Detect which cell encompasses the target text, then output its [X, Y] center coordinate. 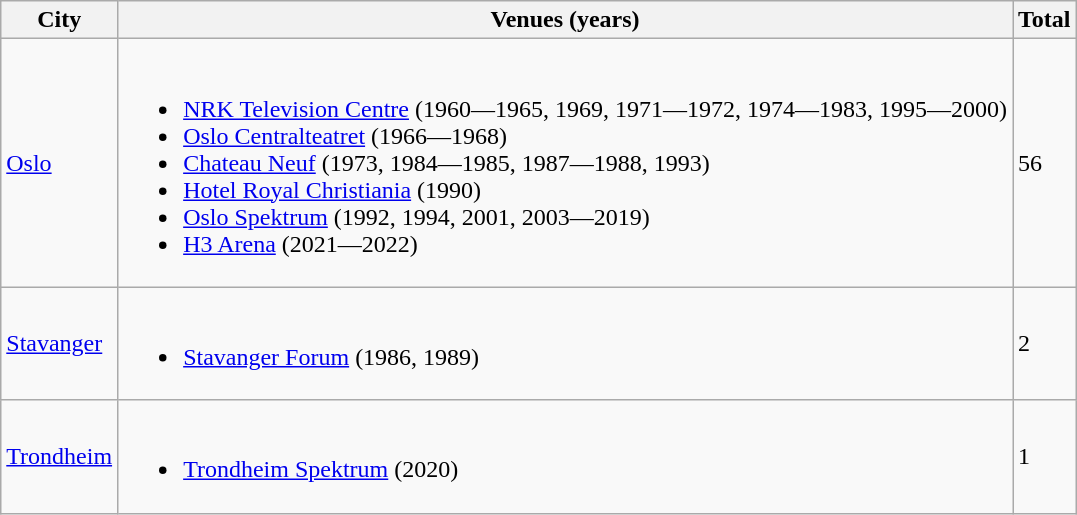
Trondheim Spektrum (2020) [566, 456]
Stavanger Forum (1986, 1989) [566, 344]
Total [1044, 20]
City [60, 20]
Venues (years) [566, 20]
1 [1044, 456]
2 [1044, 344]
Oslo [60, 163]
Stavanger [60, 344]
56 [1044, 163]
Trondheim [60, 456]
